Capture the cell that displays the provided text and extract its [x, y] central coordinate. 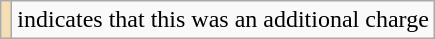
indicates that this was an additional charge [224, 20]
